Determine the (X, Y) coordinate at the center of the cell enclosing the given text.  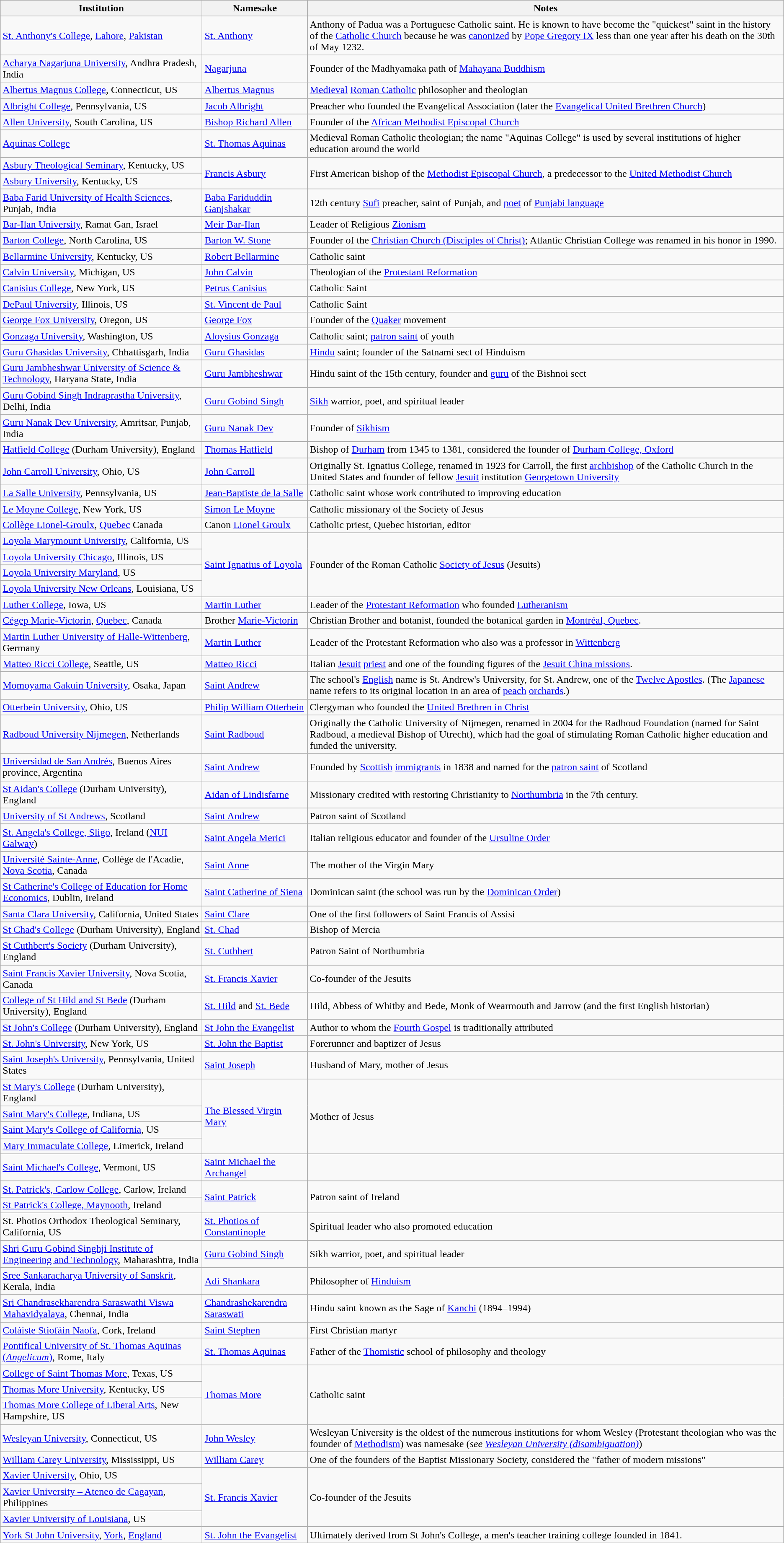
Patron saint of Scotland (545, 816)
Founder of the Quaker movement (545, 320)
Father of the Thomistic school of philosophy and theology (545, 1352)
Medieval Roman Catholic theologian; the name "Aquinas College" is used by several institutions of higher education around the world (545, 143)
Bishop Richard Allen (255, 122)
Chandrashekarendra Saraswati (255, 1308)
Jacob Albright (255, 106)
First Christian martyr (545, 1330)
First American bishop of the Methodist Episcopal Church, a predecessor to the United Methodist Church (545, 173)
Hatfield College (Durham University), England (101, 450)
Saint Clare (255, 914)
Saint Joseph (255, 1065)
Le Moyne College, New York, US (101, 509)
Hild, Abbess of Whitby and Bede, Monk of Wearmouth and Jarrow (and the first English historian) (545, 1006)
Hindu saint; founder of the Satnami sect of Hinduism (545, 352)
St. Hild and St. Bede (255, 1006)
St. Photios of Constantinople (255, 1226)
Hindu saint known as the Sage of Kanchi (1894–1994) (545, 1308)
St. Cuthbert (255, 951)
St. Chad (255, 930)
Jean-Baptiste de la Salle (255, 493)
Pontifical University of St. Thomas Aquinas (Angelicum), Rome, Italy (101, 1352)
Hindu saint of the 15th century, founder and guru of the Bishnoi sect (545, 374)
College of Saint Thomas More, Texas, US (101, 1373)
Patron saint of Ireland (545, 1197)
Wesleyan University, Connecticut, US (101, 1438)
Founder of the Madhyamaka path of Mahayana Buddhism (545, 69)
Thomas Hatfield (255, 450)
Barton College, North Carolina, US (101, 240)
Cégep Marie-Victorin, Quebec, Canada (101, 621)
Luther College, Iowa, US (101, 605)
Saint Michael's College, Vermont, US (101, 1168)
Aidan of Lindisfarne (255, 795)
Saint Anne (255, 865)
Aloysius Gonzaga (255, 336)
Asbury Theological Seminary, Kentucky, US (101, 165)
Catholic saint whose work contributed to improving education (545, 493)
Nagarjuna (255, 69)
Institution (101, 8)
Baba Farid University of Health Sciences, Punjab, India (101, 203)
Bar-Ilan University, Ramat Gan, Israel (101, 224)
Sree Sankaracharya University of Sanskrit, Kerala, India (101, 1282)
Xavier University of Louisiana, US (101, 1519)
College of St Hild and St Bede (Durham University), England (101, 1006)
Albertus Magnus College, Connecticut, US (101, 90)
Gonzaga University, Washington, US (101, 336)
Albertus Magnus (255, 90)
George Fox (255, 320)
Saint Radboud (255, 734)
Leader of the Protestant Reformation who also was a professor in Wittenberg (545, 642)
Guru Nanak Dev (255, 428)
Ultimately derived from St John's College, a men's teacher training college founded in 1841. (545, 1535)
The mother of the Virgin Mary (545, 865)
Matteo Ricci (255, 664)
John Calvin (255, 272)
William Carey (255, 1460)
St. Angela's College, Sligo, Ireland (NUI Galway) (101, 837)
Guru Jambheshwar University of Science & Technology, Haryana State, India (101, 374)
Patron Saint of Northumbria (545, 951)
Canon Lionel Groulx (255, 525)
Founder of the Roman Catholic Society of Jesus (Jesuits) (545, 564)
St. John's University, New York, US (101, 1043)
Loyola University Chicago, Illinois, US (101, 557)
Saint Francis Xavier University, Nova Scotia, Canada (101, 979)
Guru Ghasidas University, Chhattisgarh, India (101, 352)
One of the founders of the Baptist Missionary Society, considered the "father of modern missions" (545, 1460)
Martin Luther University of Halle-Wittenberg, Germany (101, 642)
Saint Michael the Archangel (255, 1168)
Thomas More College of Liberal Arts, New Hampshire, US (101, 1411)
Saint Ignatius of Loyola (255, 564)
Loyola University New Orleans, Louisiana, US (101, 589)
Universidad de San Andrés, Buenos Aires province, Argentina (101, 767)
Asbury University, Kentucky, US (101, 181)
Christian Brother and botanist, founded the botanical garden in Montréal, Quebec. (545, 621)
Author to whom the Fourth Gospel is traditionally attributed (545, 1028)
Loyola University Maryland, US (101, 573)
Philosopher of Hinduism (545, 1282)
Leader of Religious Zionism (545, 224)
Guru Jambheshwar (255, 374)
Université Sainte-Anne, Collège de l'Acadie, Nova Scotia, Canada (101, 865)
Santa Clara University, California, United States (101, 914)
St Mary's College (Durham University), England (101, 1092)
Robert Bellarmine (255, 256)
Canisius College, New York, US (101, 288)
Italian Jesuit priest and one of the founding figures of the Jesuit China missions. (545, 664)
Italian religious educator and founder of the Ursuline Order (545, 837)
Spiritual leader who also promoted education (545, 1226)
Francis Asbury (255, 173)
Loyola Marymount University, California, US (101, 541)
Thomas More (255, 1395)
St. Anthony (255, 36)
Theologian of the Protestant Reformation (545, 272)
Missionary credited with restoring Christianity to Northumbria in the 7th century. (545, 795)
Barton W. Stone (255, 240)
Shri Guru Gobind Singhji Institute of Engineering and Technology, Maharashtra, India (101, 1254)
St John the Evangelist (255, 1028)
St. John the Baptist (255, 1043)
Bishop of Durham from 1345 to 1381, considered the founder of Durham College, Oxford (545, 450)
Otterbein University, Ohio, US (101, 707)
Xavier University – Ateneo de Cagayan, Philippines (101, 1497)
Xavier University, Ohio, US (101, 1476)
John Carroll (255, 471)
Forerunner and baptizer of Jesus (545, 1043)
Catholic missionary of the Society of Jesus (545, 509)
Momoyama Gakuin University, Osaka, Japan (101, 686)
Leader of the Protestant Reformation who founded Lutheranism (545, 605)
Bellarmine University, Kentucky, US (101, 256)
Adi Shankara (255, 1282)
Brother Marie-Victorin (255, 621)
St Cuthbert's Society (Durham University), England (101, 951)
Husband of Mary, mother of Jesus (545, 1065)
Catholic saint; patron saint of youth (545, 336)
St. Patrick's, Carlow College, Carlow, Ireland (101, 1189)
Allen University, South Carolina, US (101, 122)
Saint Mary's College, Indiana, US (101, 1114)
Founder of the African Methodist Episcopal Church (545, 122)
Calvin University, Michigan, US (101, 272)
St. Anthony's College, Lahore, Pakistan (101, 36)
DePaul University, Illinois, US (101, 304)
Guru Gobind Singh Indraprastha University, Delhi, India (101, 401)
Founder of the Christian Church (Disciples of Christ); Atlantic Christian College was renamed in his honor in 1990. (545, 240)
Radboud University Nijmegen, Netherlands (101, 734)
Saint Stephen (255, 1330)
Saint Mary's College of California, US (101, 1130)
Thomas More University, Kentucky, US (101, 1389)
Philip William Otterbein (255, 707)
Saint Angela Merici (255, 837)
York St John University, York, England (101, 1535)
St Chad's College (Durham University), England (101, 930)
Guru Ghasidas (255, 352)
Founded by Scottish immigrants in 1838 and named for the patron saint of Scotland (545, 767)
The Blessed Virgin Mary (255, 1116)
Saint Catherine of Siena (255, 892)
St Catherine's College of Education for Home Economics, Dublin, Ireland (101, 892)
Notes (545, 8)
Simon Le Moyne (255, 509)
Aquinas College (101, 143)
One of the first followers of Saint Francis of Assisi (545, 914)
Mary Immaculate College, Limerick, Ireland (101, 1146)
Clergyman who founded the United Brethren in Christ (545, 707)
Petrus Canisius (255, 288)
Saint Patrick (255, 1197)
University of St Andrews, Scotland (101, 816)
Saint Joseph's University, Pennsylvania, United States (101, 1065)
Acharya Nagarjuna University, Andhra Pradesh, India (101, 69)
St Aidan's College (Durham University), England (101, 795)
Coláiste Stiofáin Naofa, Cork, Ireland (101, 1330)
Mother of Jesus (545, 1116)
Founder of Sikhism (545, 428)
George Fox University, Oregon, US (101, 320)
La Salle University, Pennsylvania, US (101, 493)
Bishop of Mercia (545, 930)
Dominican saint (the school was run by the Dominican Order) (545, 892)
St John's College (Durham University), England (101, 1028)
Meir Bar-Ilan (255, 224)
St. Vincent de Paul (255, 304)
St Patrick's College, Maynooth, Ireland (101, 1205)
Catholic priest, Quebec historian, editor (545, 525)
John Wesley (255, 1438)
12th century Sufi preacher, saint of Punjab, and poet of Punjabi language (545, 203)
Medieval Roman Catholic philosopher and theologian (545, 90)
Matteo Ricci College, Seattle, US (101, 664)
Namesake (255, 8)
St. Photios Orthodox Theological Seminary, California, US (101, 1226)
William Carey University, Mississippi, US (101, 1460)
St. John the Evangelist (255, 1535)
Collège Lionel-Groulx, Quebec Canada (101, 525)
John Carroll University, Ohio, US (101, 471)
Guru Nanak Dev University, Amritsar, Punjab, India (101, 428)
Sri Chandrasekharendra Saraswathi Viswa Mahavidyalaya, Chennai, India (101, 1308)
Preacher who founded the Evangelical Association (later the Evangelical United Brethren Church) (545, 106)
Baba Fariduddin Ganjshakar (255, 203)
Albright College, Pennsylvania, US (101, 106)
